Identify which cell holds the provided text, then report its (x, y) central coordinate. 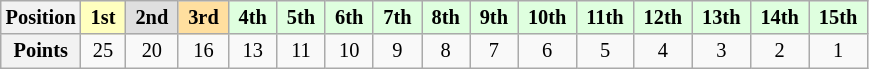
25 (104, 51)
3rd (203, 17)
12th (663, 17)
2 (779, 51)
5th (301, 17)
10th (547, 17)
6th (349, 17)
Position (41, 17)
5 (604, 51)
11th (604, 17)
4th (253, 17)
Points (41, 51)
7th (397, 17)
7 (494, 51)
1 (838, 51)
13th (721, 17)
14th (779, 17)
1st (104, 17)
3 (721, 51)
20 (152, 51)
2nd (152, 17)
10 (349, 51)
6 (547, 51)
15th (838, 17)
9th (494, 17)
11 (301, 51)
4 (663, 51)
9 (397, 51)
16 (203, 51)
8 (446, 51)
8th (446, 17)
13 (253, 51)
